Find where the given text appears and provide that cell's center as (x, y) coordinate. 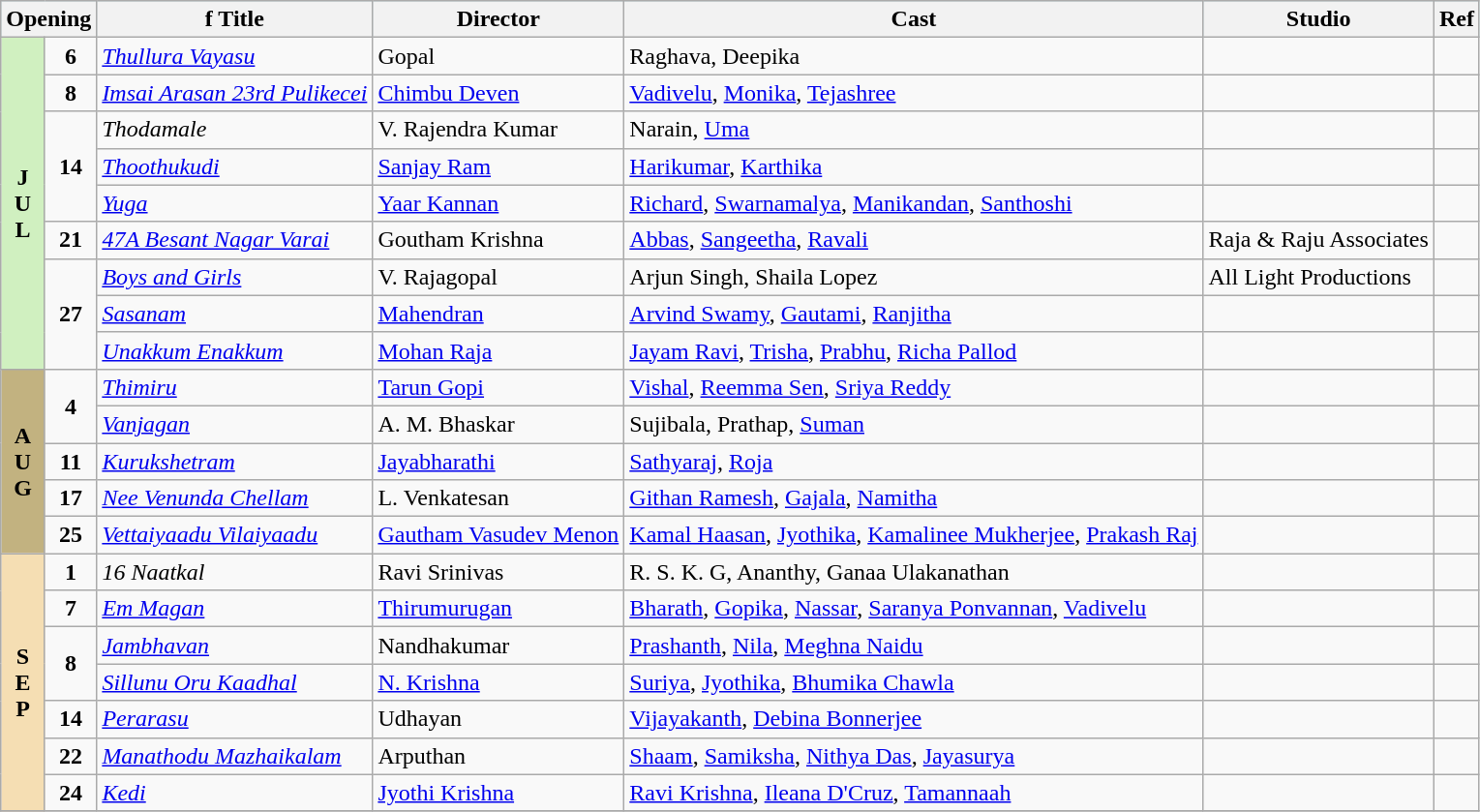
Nee Venunda Chellam (234, 498)
Tarun Gopi (498, 387)
Narain, Uma (914, 130)
Jambhavan (234, 646)
Sasanam (234, 314)
Bharath, Gopika, Nassar, Saranya Ponvannan, Vadivelu (914, 609)
Ravi Krishna, Ileana D'Cruz, Tamannaah (914, 793)
Arputhan (498, 756)
Thullura Vayasu (234, 56)
Vadivelu, Monika, Tejashree (914, 93)
Goutham Krishna (498, 240)
Chimbu Deven (498, 93)
Thirumurugan (498, 609)
4 (71, 406)
Ref (1456, 19)
Jayam Ravi, Trisha, Prabhu, Richa Pallod (914, 350)
Yaar Kannan (498, 203)
Sillunu Oru Kaadhal (234, 682)
7 (71, 609)
Yuga (234, 203)
Boys and Girls (234, 277)
Shaam, Samiksha, Nithya Das, Jayasurya (914, 756)
V. Rajendra Kumar (498, 130)
Udhayan (498, 719)
JUL (23, 203)
Gopal (498, 56)
Vanjagan (234, 424)
N. Krishna (498, 682)
AUG (23, 461)
Nandhakumar (498, 646)
Vishal, Reemma Sen, Sriya Reddy (914, 387)
Thoothukudi (234, 166)
Director (498, 19)
Mahendran (498, 314)
R. S. K. G, Ananthy, Ganaa Ulakanathan (914, 572)
Raja & Raju Associates (1318, 240)
Manathodu Mazhaikalam (234, 756)
Gautham Vasudev Menon (498, 535)
Cast (914, 19)
47A Besant Nagar Varai (234, 240)
25 (71, 535)
f Title (234, 19)
V. Rajagopal (498, 277)
All Light Productions (1318, 277)
17 (71, 498)
24 (71, 793)
Jyothi Krishna (498, 793)
Unakkum Enakkum (234, 350)
Mohan Raja (498, 350)
Sanjay Ram (498, 166)
Ravi Srinivas (498, 572)
A. M. Bhaskar (498, 424)
Studio (1318, 19)
Suriya, Jyothika, Bhumika Chawla (914, 682)
Kedi (234, 793)
Harikumar, Karthika (914, 166)
Thodamale (234, 130)
Jayabharathi (498, 462)
22 (71, 756)
Thimiru (234, 387)
Arvind Swamy, Gautami, Ranjitha (914, 314)
11 (71, 462)
Richard, Swarnamalya, Manikandan, Santhoshi (914, 203)
Vijayakanth, Debina Bonnerjee (914, 719)
Abbas, Sangeetha, Ravali (914, 240)
Kamal Haasan, Jyothika, Kamalinee Mukherjee, Prakash Raj (914, 535)
Vettaiyaadu Vilaiyaadu (234, 535)
Raghava, Deepika (914, 56)
Sathyaraj, Roja (914, 462)
L. Venkatesan (498, 498)
Opening (48, 19)
Imsai Arasan 23rd Pulikecei (234, 93)
Perarasu (234, 719)
1 (71, 572)
27 (71, 314)
SEP (23, 682)
Kurukshetram (234, 462)
Prashanth, Nila, Meghna Naidu (914, 646)
16 Naatkal (234, 572)
6 (71, 56)
21 (71, 240)
Sujibala, Prathap, Suman (914, 424)
Em Magan (234, 609)
Githan Ramesh, Gajala, Namitha (914, 498)
Arjun Singh, Shaila Lopez (914, 277)
